Scan for the cell matching the given text and deliver its [x, y] coordinate at center. 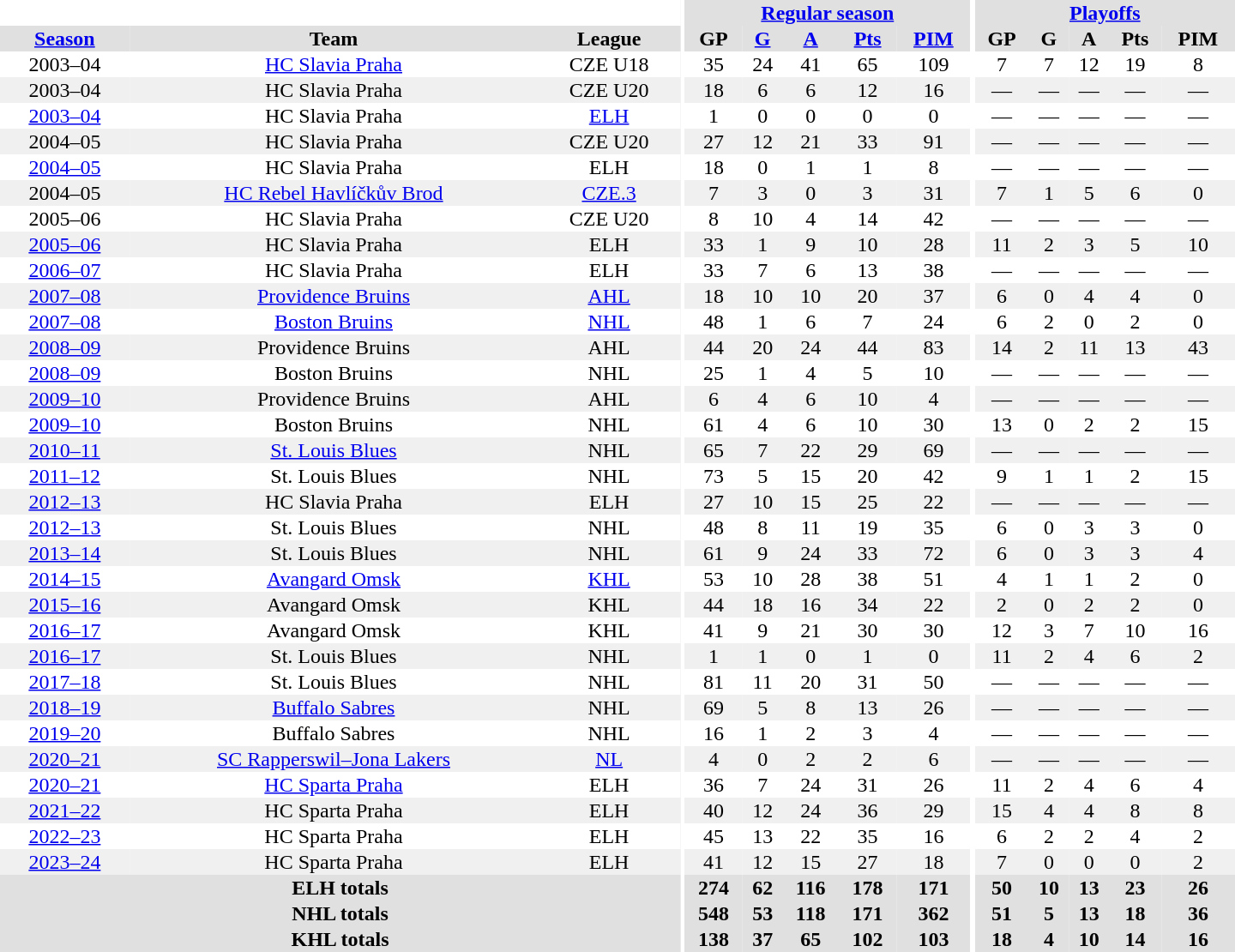
103 [933, 939]
2019–20 [65, 733]
72 [933, 553]
SC Rapperswil–Jona Lakers [334, 759]
83 [933, 347]
2021–22 [65, 810]
2017–18 [65, 682]
2010–11 [65, 450]
2006–07 [65, 270]
CZE U18 [609, 64]
2013–14 [65, 553]
91 [933, 142]
43 [1198, 347]
102 [868, 939]
ELH totals [340, 888]
23 [1136, 888]
109 [933, 64]
Regular season [827, 13]
274 [714, 888]
2023–24 [65, 862]
178 [868, 888]
League [609, 39]
2022–23 [65, 836]
2018–19 [65, 708]
73 [714, 476]
118 [811, 913]
2014–15 [65, 579]
34 [868, 605]
548 [714, 913]
45 [714, 836]
NL [609, 759]
81 [714, 682]
KHL totals [340, 939]
362 [933, 913]
Team [334, 39]
138 [714, 939]
2011–12 [65, 476]
2015–16 [65, 605]
62 [763, 888]
NHL totals [340, 913]
40 [714, 810]
HC Rebel Havlíčkův Brod [334, 193]
116 [811, 888]
Playoffs [1105, 13]
CZE.3 [609, 193]
Season [65, 39]
